Detect which cell encompasses the target text, then output its [X, Y] center coordinate. 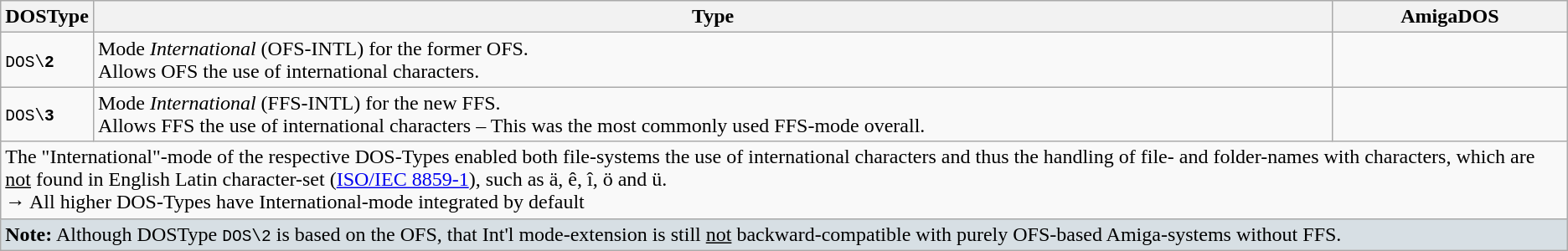
DOSType [47, 17]
Mode International (FFS-INTL) for the new FFS.Allows FFS the use of international characters – This was the most commonly used FFS-mode overall. [712, 114]
DOS\2 [47, 60]
Type [712, 17]
DOS\3 [47, 114]
AmigaDOS [1451, 17]
Mode International (OFS-INTL) for the former OFS.Allows OFS the use of international characters. [712, 60]
